For the text-containing cell, return its midpoint in [X, Y] coordinate format. 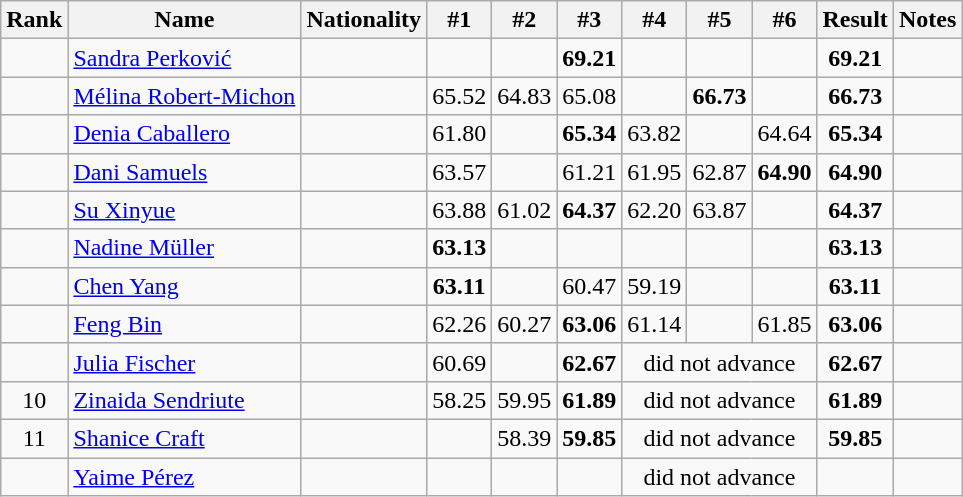
Nationality [364, 20]
59.19 [654, 286]
Shanice Craft [184, 438]
#2 [524, 20]
Su Xinyue [184, 210]
#3 [590, 20]
#4 [654, 20]
61.95 [654, 172]
65.52 [460, 96]
Mélina Robert-Michon [184, 96]
Result [855, 20]
61.21 [590, 172]
63.82 [654, 134]
63.87 [720, 210]
62.87 [720, 172]
Dani Samuels [184, 172]
60.69 [460, 362]
Denia Caballero [184, 134]
63.57 [460, 172]
Nadine Müller [184, 248]
Yaime Pérez [184, 477]
61.80 [460, 134]
61.85 [784, 324]
Zinaida Sendriute [184, 400]
#1 [460, 20]
58.25 [460, 400]
61.14 [654, 324]
Name [184, 20]
#5 [720, 20]
Sandra Perković [184, 58]
58.39 [524, 438]
Julia Fischer [184, 362]
11 [34, 438]
65.08 [590, 96]
60.47 [590, 286]
61.02 [524, 210]
Feng Bin [184, 324]
59.95 [524, 400]
62.26 [460, 324]
Rank [34, 20]
62.20 [654, 210]
63.88 [460, 210]
64.64 [784, 134]
64.83 [524, 96]
Notes [927, 20]
60.27 [524, 324]
Chen Yang [184, 286]
#6 [784, 20]
10 [34, 400]
